From the cell containing the given text, extract its center point as (x, y) coordinate. 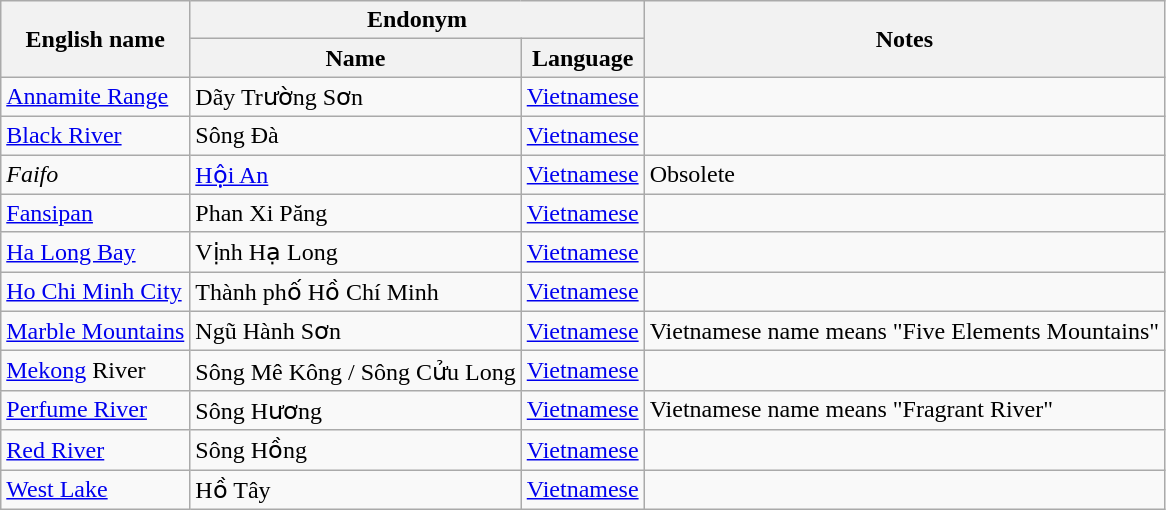
West Lake (96, 490)
Name (356, 58)
Endonym (417, 20)
Annamite Range (96, 97)
Sông Hương (356, 410)
Thành phố Hồ Chí Minh (356, 292)
Obsolete (904, 174)
Phan Xi Păng (356, 213)
Ha Long Bay (96, 252)
Notes (904, 39)
English name (96, 39)
Sông Hồng (356, 450)
Language (582, 58)
Ho Chi Minh City (96, 292)
Vietnamese name means "Five Elements Mountains" (904, 331)
Black River (96, 135)
Dãy Trường Sơn (356, 97)
Vịnh Hạ Long (356, 252)
Mekong River (96, 371)
Fansipan (96, 213)
Red River (96, 450)
Hội An (356, 174)
Ngũ Hành Sơn (356, 331)
Sông Mê Kông / Sông Cửu Long (356, 371)
Faifo (96, 174)
Perfume River (96, 410)
Hồ Tây (356, 490)
Sông Đà (356, 135)
Vietnamese name means "Fragrant River" (904, 410)
Marble Mountains (96, 331)
